Return the (x, y) coordinate for the center point of the cell that contains the specified text.  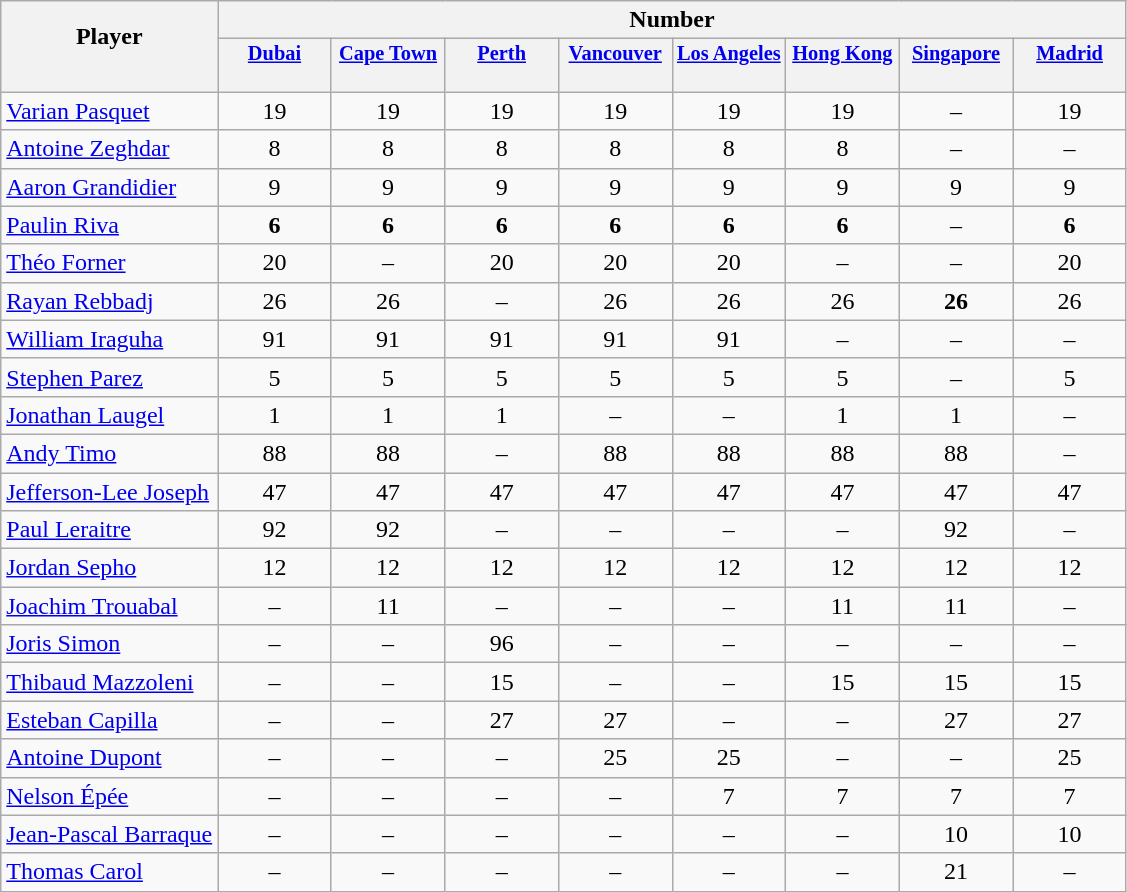
Singapore (956, 54)
Jonathan Laugel (110, 415)
Nelson Épée (110, 796)
Vancouver (615, 54)
Théo Forner (110, 263)
Varian Pasquet (110, 111)
Esteban Capilla (110, 720)
Stephen Parez (110, 377)
Aaron Grandidier (110, 187)
Los Angeles (729, 54)
Antoine Zeghdar (110, 149)
Player (110, 36)
Paul Leraitre (110, 530)
Madrid (1070, 54)
21 (956, 872)
Hong Kong (843, 54)
Jordan Sepho (110, 568)
Jean-Pascal Barraque (110, 834)
Joris Simon (110, 644)
Antoine Dupont (110, 758)
Joachim Trouabal (110, 606)
Dubai (275, 54)
Thomas Carol (110, 872)
96 (502, 644)
Jefferson-Lee Joseph (110, 491)
Number (672, 20)
William Iraguha (110, 339)
Andy Timo (110, 453)
Perth (502, 54)
Rayan Rebbadj (110, 301)
Thibaud Mazzoleni (110, 682)
Cape Town (388, 54)
Paulin Riva (110, 225)
